Find where the given text appears and provide that cell's center as (x, y) coordinate. 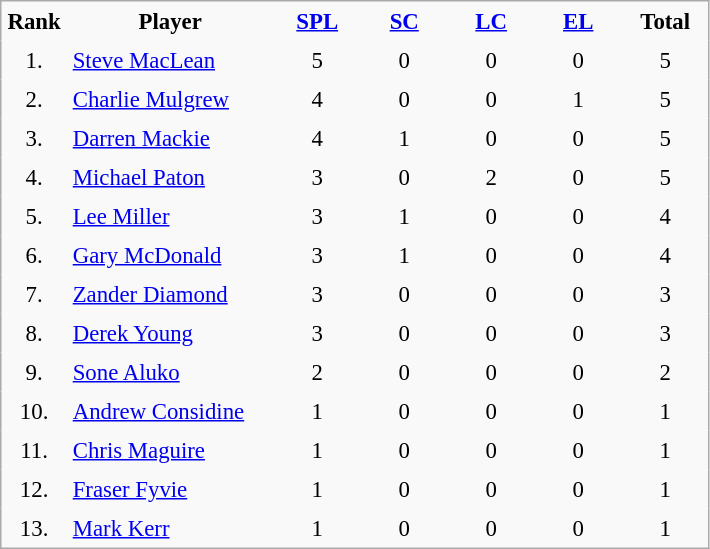
10. (34, 412)
12. (34, 490)
Rank (34, 21)
Lee Miller (170, 216)
Zander Diamond (170, 294)
13. (34, 529)
Gary McDonald (170, 256)
8. (34, 334)
3. (34, 138)
SC (404, 21)
5. (34, 216)
Andrew Considine (170, 412)
Derek Young (170, 334)
Chris Maguire (170, 450)
6. (34, 256)
Michael Paton (170, 178)
LC (492, 21)
11. (34, 450)
4. (34, 178)
Darren Mackie (170, 138)
Charlie Mulgrew (170, 100)
1. (34, 60)
Total (666, 21)
Mark Kerr (170, 529)
9. (34, 372)
SPL (318, 21)
EL (578, 21)
7. (34, 294)
Steve MacLean (170, 60)
Sone Aluko (170, 372)
2. (34, 100)
Fraser Fyvie (170, 490)
Player (170, 21)
